Output the [X, Y] coordinate of the center of the cell containing the given text.  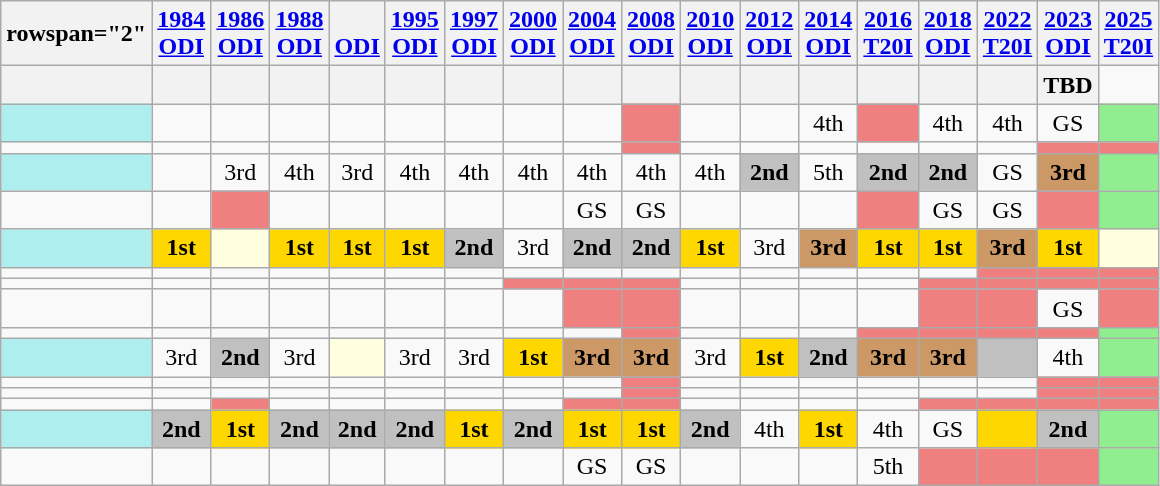
2010 ODI [710, 34]
2014 ODI [828, 34]
1997 ODI [474, 34]
rowspan="2" [76, 34]
1988 ODI [300, 34]
2000 ODI [532, 34]
2018 ODI [948, 34]
1986 ODI [240, 34]
2016 T20I [888, 34]
2023 ODI [1068, 34]
2022 T20I [1007, 34]
2008 ODI [652, 34]
1995 ODI [414, 34]
2025 T20I [1128, 34]
ODI [357, 34]
2004 ODI [592, 34]
2012 ODI [770, 34]
1984 ODI [182, 34]
TBD [1068, 85]
